Provide the (x, y) coordinate of the cell's center where the given text is located.  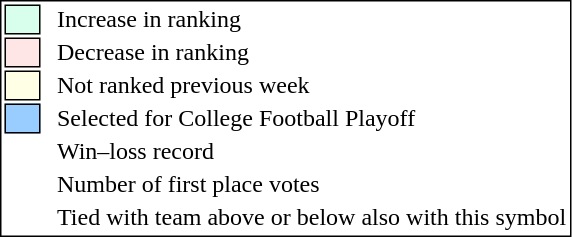
Selected for College Football Playoff (312, 119)
Number of first place votes (312, 185)
Tied with team above or below also with this symbol (312, 217)
Decrease in ranking (312, 53)
Increase in ranking (312, 19)
Not ranked previous week (312, 85)
Win–loss record (312, 151)
